From the cell containing the given text, extract its center point as (x, y) coordinate. 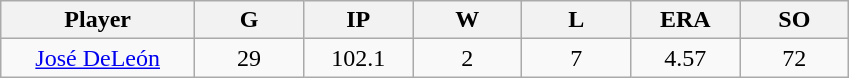
ERA (686, 20)
W (468, 20)
2 (468, 58)
72 (794, 58)
IP (358, 20)
29 (250, 58)
G (250, 20)
Player (98, 20)
SO (794, 20)
José DeLeón (98, 58)
7 (576, 58)
4.57 (686, 58)
L (576, 20)
102.1 (358, 58)
